Provide the (X, Y) coordinate of the cell's center where the given text is located.  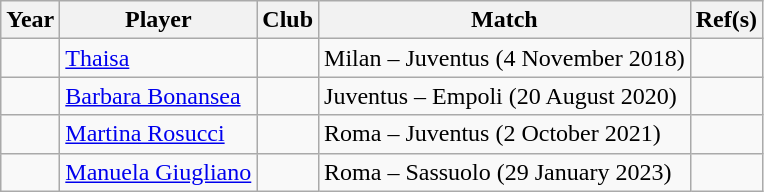
Club (288, 20)
Milan – Juventus (4 November 2018) (505, 58)
Barbara Bonansea (158, 96)
Manuela Giugliano (158, 172)
Ref(s) (726, 20)
Year (30, 20)
Thaisa (158, 58)
Martina Rosucci (158, 134)
Juventus – Empoli (20 August 2020) (505, 96)
Player (158, 20)
Roma – Juventus (2 October 2021) (505, 134)
Match (505, 20)
Roma – Sassuolo (29 January 2023) (505, 172)
